Search for the cell housing the specified text and yield its (X, Y) center coordinate. 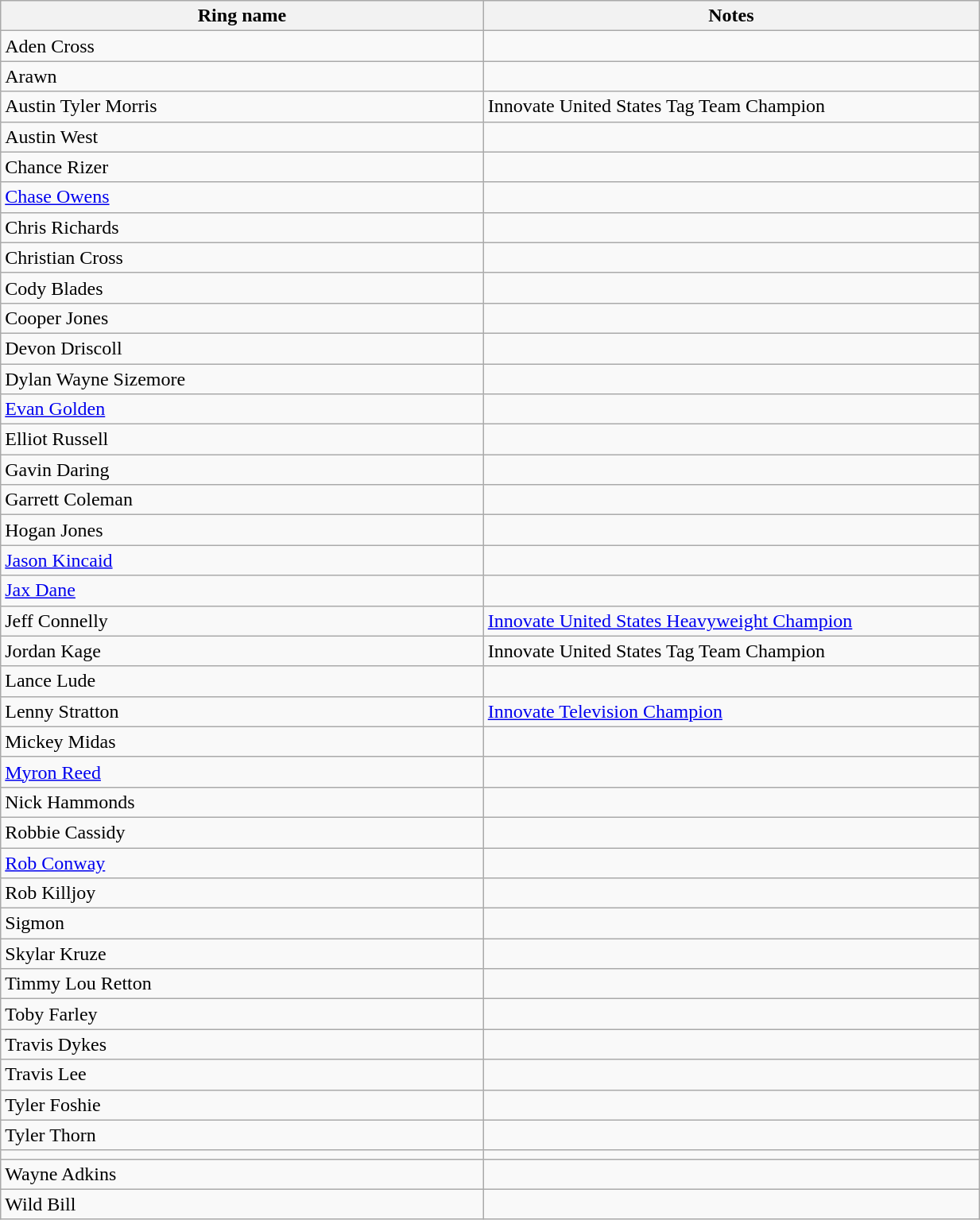
Hogan Jones (242, 530)
Elliot Russell (242, 440)
Innovate United States Heavyweight Champion (731, 621)
Rob Killjoy (242, 893)
Wayne Adkins (242, 1174)
Sigmon (242, 924)
Gavin Daring (242, 470)
Chase Owens (242, 197)
Toby Farley (242, 1014)
Cooper Jones (242, 318)
Chris Richards (242, 227)
Jeff Connelly (242, 621)
Travis Dykes (242, 1044)
Austin Tyler Morris (242, 107)
Jordan Kage (242, 651)
Lance Lude (242, 681)
Jason Kincaid (242, 560)
Lenny Stratton (242, 711)
Evan Golden (242, 409)
Jax Dane (242, 591)
Devon Driscoll (242, 348)
Nick Hammonds (242, 802)
Chance Rizer (242, 167)
Aden Cross (242, 46)
Arawn (242, 76)
Travis Lee (242, 1075)
Notes (731, 16)
Rob Conway (242, 862)
Myron Reed (242, 772)
Mickey Midas (242, 742)
Wild Bill (242, 1204)
Cody Blades (242, 288)
Skylar Kruze (242, 954)
Robbie Cassidy (242, 832)
Ring name (242, 16)
Austin West (242, 137)
Garrett Coleman (242, 500)
Dylan Wayne Sizemore (242, 379)
Christian Cross (242, 258)
Tyler Foshie (242, 1105)
Tyler Thorn (242, 1135)
Timmy Lou Retton (242, 984)
Innovate Television Champion (731, 711)
